For the text-containing cell, return its midpoint in (x, y) coordinate format. 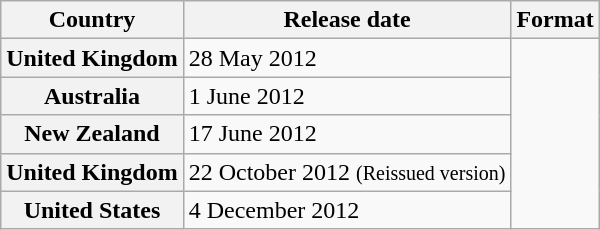
1 June 2012 (347, 96)
United States (92, 210)
17 June 2012 (347, 134)
New Zealand (92, 134)
Australia (92, 96)
Release date (347, 20)
22 October 2012 (Reissued version) (347, 172)
4 December 2012 (347, 210)
Country (92, 20)
28 May 2012 (347, 58)
Format (555, 20)
